Provide the [x, y] coordinate of the cell's center where the given text is located.  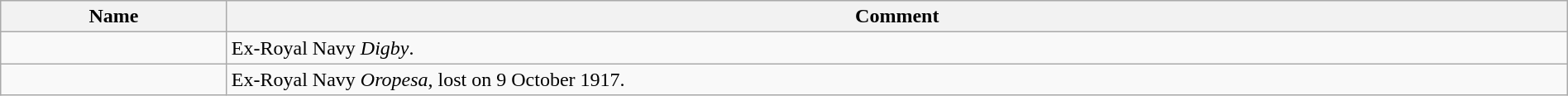
Comment [896, 17]
Name [114, 17]
Ex-Royal Navy Digby. [896, 48]
Ex-Royal Navy Oropesa, lost on 9 October 1917. [896, 79]
